Identify which cell holds the provided text, then report its [X, Y] central coordinate. 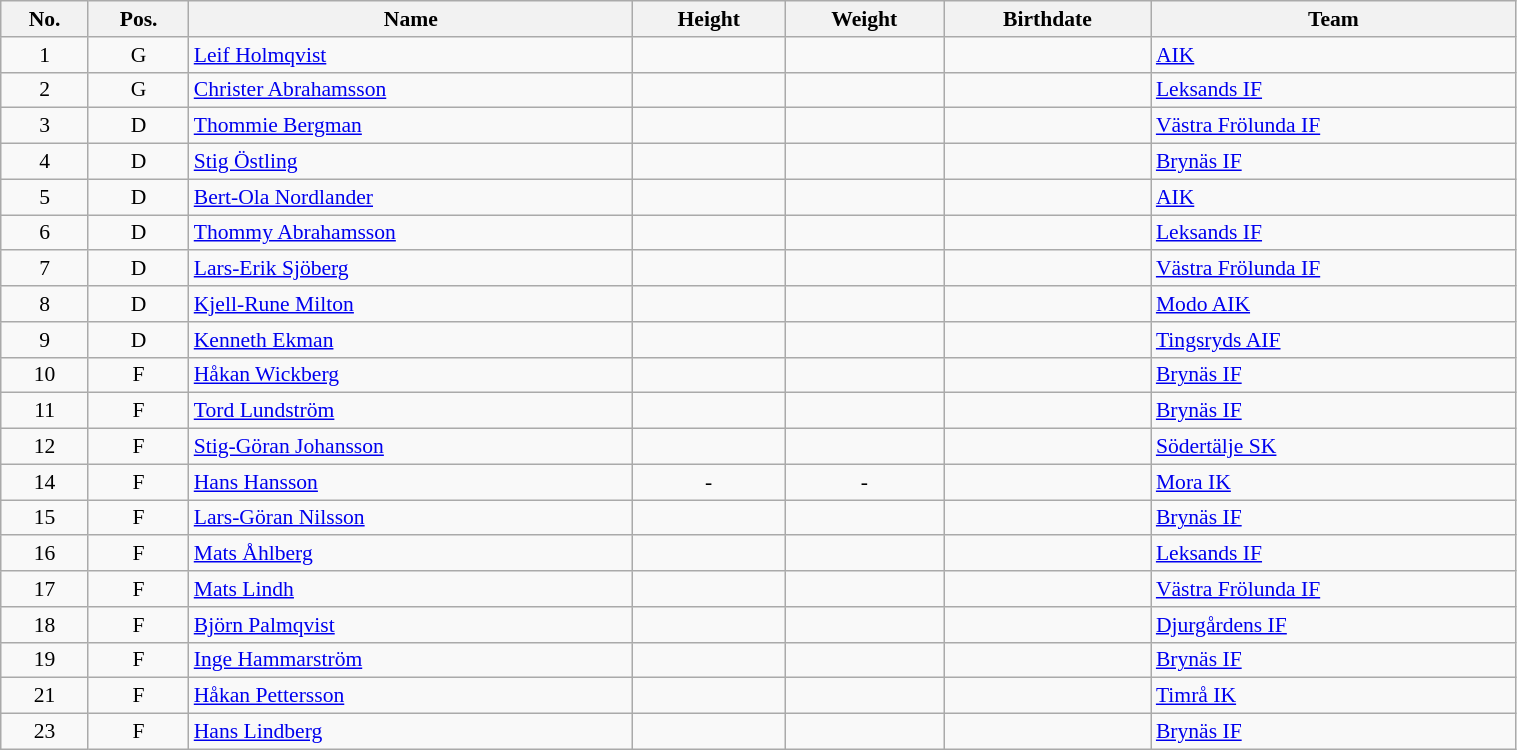
9 [45, 340]
17 [45, 589]
Björn Palmqvist [411, 625]
Tingsryds AIF [1334, 340]
Bert-Ola Nordlander [411, 197]
6 [45, 233]
Hans Hansson [411, 482]
Thommie Bergman [411, 126]
Pos. [138, 19]
21 [45, 696]
Kjell-Rune Milton [411, 304]
Lars-Erik Sjöberg [411, 269]
3 [45, 126]
8 [45, 304]
1 [45, 55]
Inge Hammarström [411, 660]
Mora IK [1334, 482]
Modo AIK [1334, 304]
Mats Lindh [411, 589]
Hans Lindberg [411, 732]
Birthdate [1048, 19]
Mats Åhlberg [411, 554]
Timrå IK [1334, 696]
2 [45, 90]
Team [1334, 19]
18 [45, 625]
Kenneth Ekman [411, 340]
12 [45, 447]
15 [45, 518]
10 [45, 375]
Christer Abrahamsson [411, 90]
16 [45, 554]
Leif Holmqvist [411, 55]
Weight [864, 19]
Stig-Göran Johansson [411, 447]
11 [45, 411]
5 [45, 197]
No. [45, 19]
Håkan Pettersson [411, 696]
Thommy Abrahamsson [411, 233]
Djurgårdens IF [1334, 625]
Södertälje SK [1334, 447]
Lars-Göran Nilsson [411, 518]
23 [45, 732]
4 [45, 162]
Stig Östling [411, 162]
Håkan Wickberg [411, 375]
Height [709, 19]
Tord Lundström [411, 411]
19 [45, 660]
Name [411, 19]
7 [45, 269]
14 [45, 482]
